Extract the (X, Y) coordinate from the center of the cell holding the provided text.  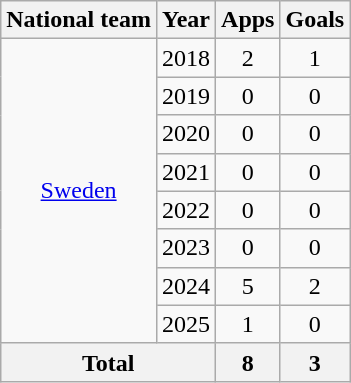
Goals (315, 20)
2018 (186, 58)
Sweden (79, 191)
National team (79, 20)
2022 (186, 210)
2020 (186, 134)
Total (108, 362)
2019 (186, 96)
8 (248, 362)
5 (248, 286)
Apps (248, 20)
2023 (186, 248)
2025 (186, 324)
2021 (186, 172)
Year (186, 20)
3 (315, 362)
2024 (186, 286)
